Identify which cell holds the provided text, then report its (X, Y) central coordinate. 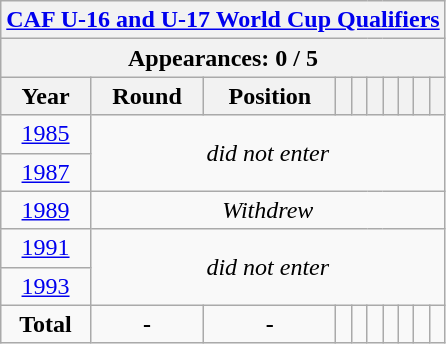
Withdrew (268, 210)
1987 (46, 172)
1991 (46, 248)
1993 (46, 286)
1989 (46, 210)
CAF U-16 and U-17 World Cup Qualifiers (223, 20)
Position (270, 96)
Round (146, 96)
Appearances: 0 / 5 (223, 58)
Year (46, 96)
Total (46, 324)
1985 (46, 134)
